Pinpoint the cell where the given text exists, returning its (X, Y) midpoint coordinate. 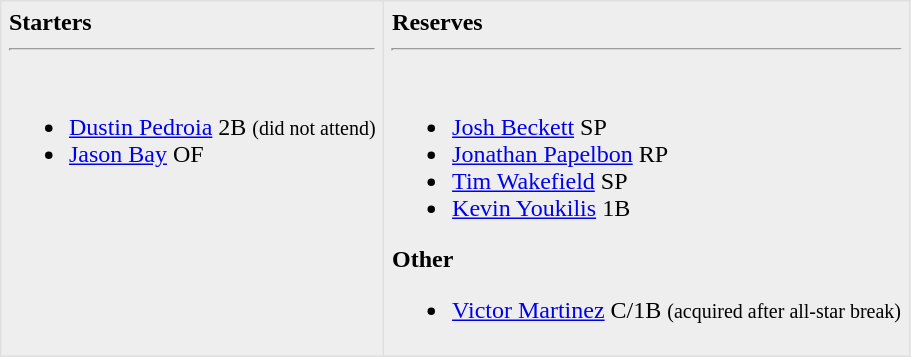
Reserves Josh Beckett SPJonathan Papelbon RPTim Wakefield SPKevin Youkilis 1BOtherVictor Martinez C/1B (acquired after all-star break) (646, 179)
Starters Dustin Pedroia 2B (did not attend)Jason Bay OF (192, 179)
